Search for the cell housing the specified text and yield its [x, y] center coordinate. 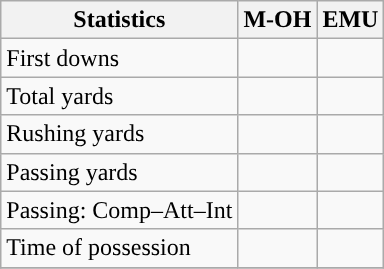
Total yards [120, 96]
First downs [120, 58]
M-OH [278, 20]
EMU [350, 20]
Rushing yards [120, 134]
Passing yards [120, 172]
Statistics [120, 20]
Time of possession [120, 248]
Passing: Comp–Att–Int [120, 210]
